For the text-containing cell, return its midpoint in (X, Y) coordinate format. 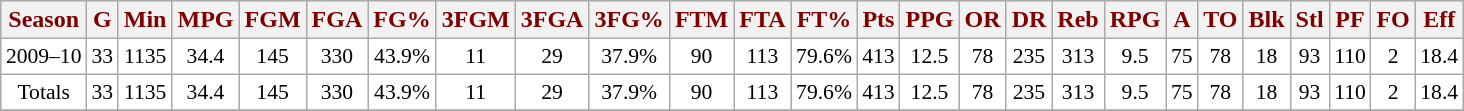
FTM (701, 20)
3FGM (476, 20)
FTA (762, 20)
Pts (878, 20)
DR (1029, 20)
A (1182, 20)
Eff (1439, 20)
Reb (1078, 20)
3FG% (629, 20)
FGM (272, 20)
TO (1220, 20)
3FGA (552, 20)
MPG (206, 20)
FO (1393, 20)
2009–10 (44, 57)
PF (1350, 20)
FG% (402, 20)
Season (44, 20)
PPG (930, 20)
Stl (1310, 20)
OR (982, 20)
Blk (1266, 20)
Totals (44, 92)
RPG (1135, 20)
FT% (824, 20)
FGA (337, 20)
Min (145, 20)
G (103, 20)
